Detect which cell encompasses the target text, then output its [x, y] center coordinate. 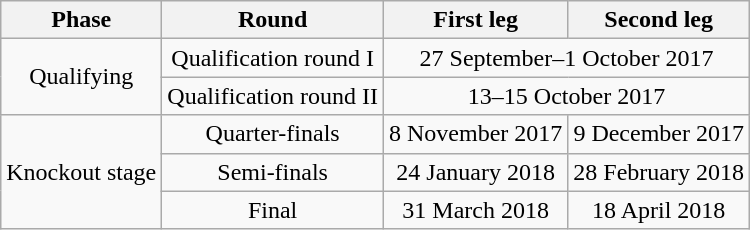
Qualifying [82, 77]
9 December 2017 [659, 134]
8 November 2017 [475, 134]
Knockout stage [82, 172]
24 January 2018 [475, 172]
Qualification round I [273, 58]
18 April 2018 [659, 210]
Final [273, 210]
Quarter-finals [273, 134]
13–15 October 2017 [566, 96]
Phase [82, 20]
Semi-finals [273, 172]
31 March 2018 [475, 210]
First leg [475, 20]
Round [273, 20]
27 September–1 October 2017 [566, 58]
Qualification round II [273, 96]
Second leg [659, 20]
28 February 2018 [659, 172]
